Identify which cell holds the provided text, then report its (x, y) central coordinate. 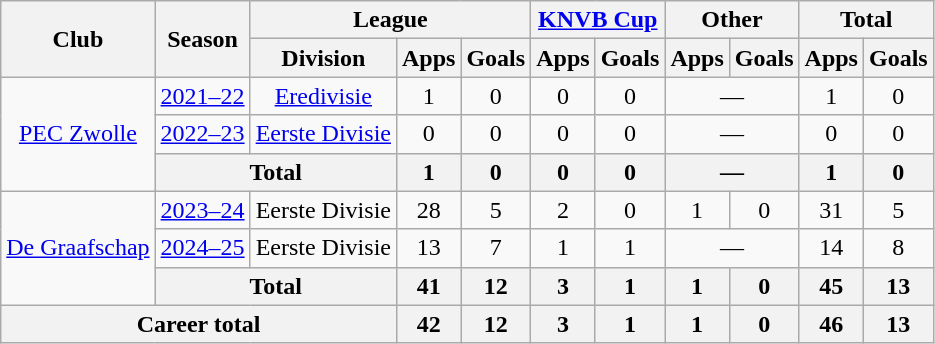
45 (831, 286)
7 (496, 248)
League (390, 20)
2022–23 (202, 134)
Career total (199, 324)
KNVB Cup (598, 20)
14 (831, 248)
2 (563, 210)
31 (831, 210)
Other (732, 20)
46 (831, 324)
Club (78, 39)
2023–24 (202, 210)
2021–22 (202, 96)
De Graafschap (78, 248)
2024–25 (202, 248)
41 (428, 286)
8 (898, 248)
Division (323, 58)
Eredivisie (323, 96)
28 (428, 210)
42 (428, 324)
Season (202, 39)
PEC Zwolle (78, 134)
